Scan for the cell matching the given text and deliver its (X, Y) coordinate at center. 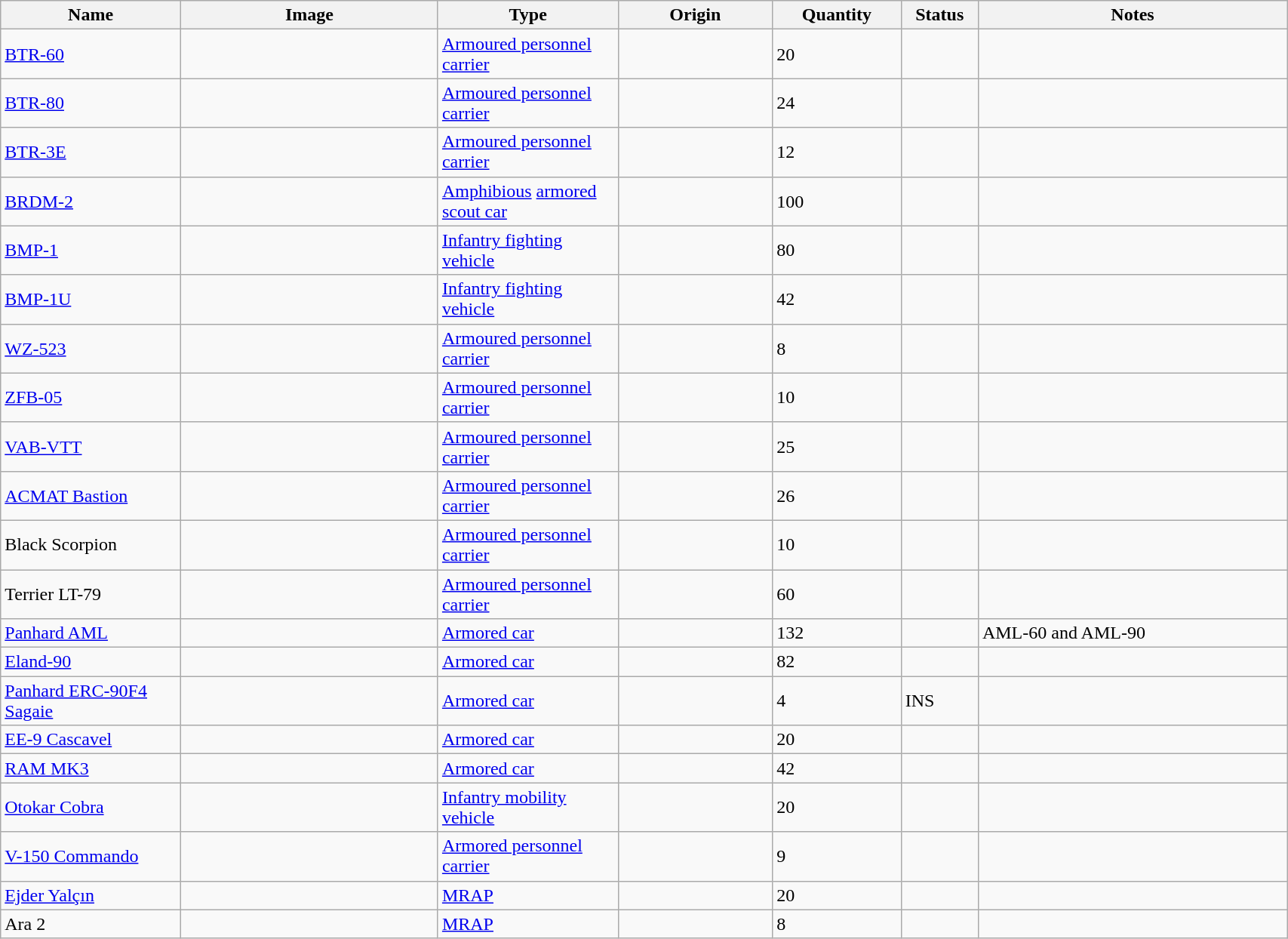
V-150 Commando (91, 856)
26 (837, 495)
Ara 2 (91, 924)
BMP-1U (91, 299)
Origin (696, 15)
25 (837, 447)
Notes (1132, 15)
Quantity (837, 15)
BMP-1 (91, 251)
AML-60 and AML-90 (1132, 633)
82 (837, 662)
Type (528, 15)
Amphibious armored scout car (528, 201)
9 (837, 856)
132 (837, 633)
12 (837, 152)
Status (939, 15)
VAB-VTT (91, 447)
Otokar Cobra (91, 808)
Panhard ERC-90F4 Sagaie (91, 700)
WZ-523 (91, 349)
Infantry mobility vehicle (528, 808)
Image (309, 15)
24 (837, 103)
Ejder Yalçın (91, 895)
BRDM-2 (91, 201)
BTR-80 (91, 103)
80 (837, 251)
EE-9 Cascavel (91, 740)
100 (837, 201)
4 (837, 700)
60 (837, 593)
RAM MK3 (91, 768)
BTR-3E (91, 152)
INS (939, 700)
Panhard AML (91, 633)
Terrier LT-79 (91, 593)
Armored personnel carrier (528, 856)
Black Scorpion (91, 545)
Eland-90 (91, 662)
ACMAT Bastion (91, 495)
BTR-60 (91, 54)
Name (91, 15)
ZFB-05 (91, 397)
